Return (X, Y) of the center of cell containing provided text 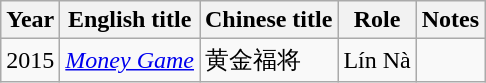
2015 (30, 60)
Role (377, 20)
Lín Nà (377, 60)
Year (30, 20)
Money Game (130, 60)
Notes (450, 20)
Chinese title (269, 20)
English title (130, 20)
黄金福将 (269, 60)
